Locate the cell with the specified text and output its (X, Y) center coordinate. 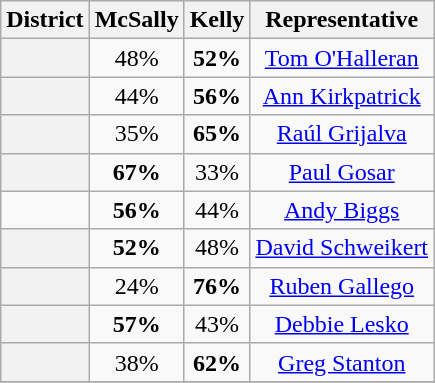
67% (136, 172)
Paul Gosar (342, 172)
Greg Stanton (342, 362)
McSally (136, 20)
Ann Kirkpatrick (342, 96)
62% (217, 362)
Raúl Grijalva (342, 134)
57% (136, 324)
76% (217, 286)
Andy Biggs (342, 210)
43% (217, 324)
33% (217, 172)
24% (136, 286)
David Schweikert (342, 248)
Kelly (217, 20)
Debbie Lesko (342, 324)
Tom O'Halleran (342, 58)
38% (136, 362)
Ruben Gallego (342, 286)
District (45, 20)
35% (136, 134)
Representative (342, 20)
65% (217, 134)
